Return the [x, y] coordinate for the center point of the cell that contains the specified text.  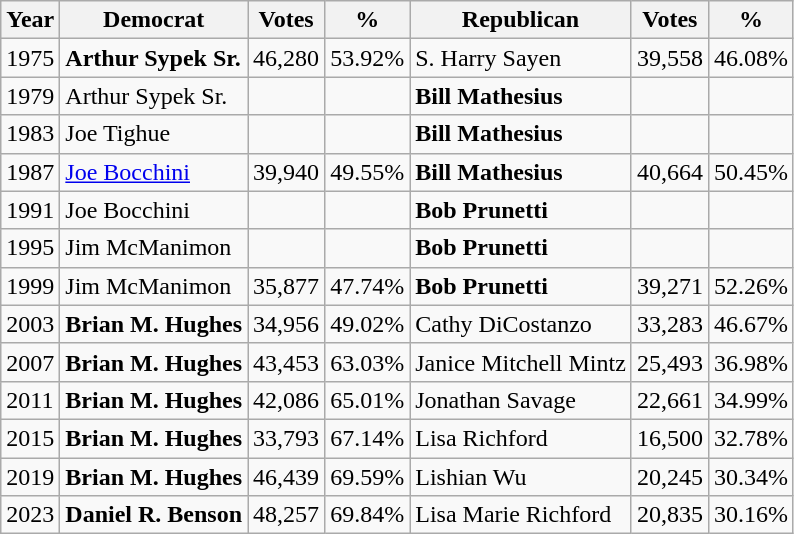
2023 [30, 515]
46.08% [750, 58]
46,280 [286, 58]
22,661 [670, 400]
39,940 [286, 172]
1995 [30, 248]
Jonathan Savage [521, 400]
48,257 [286, 515]
1991 [30, 210]
50.45% [750, 172]
33,283 [670, 324]
47.74% [368, 286]
2015 [30, 438]
53.92% [368, 58]
1999 [30, 286]
52.26% [750, 286]
1987 [30, 172]
16,500 [670, 438]
49.55% [368, 172]
39,271 [670, 286]
34,956 [286, 324]
69.59% [368, 477]
65.01% [368, 400]
43,453 [286, 362]
46,439 [286, 477]
39,558 [670, 58]
Lisa Richford [521, 438]
46.67% [750, 324]
Joe Tighue [154, 134]
2003 [30, 324]
2011 [30, 400]
Lishian Wu [521, 477]
32.78% [750, 438]
2019 [30, 477]
Republican [521, 20]
33,793 [286, 438]
2007 [30, 362]
36.98% [750, 362]
30.16% [750, 515]
20,245 [670, 477]
1975 [30, 58]
Year [30, 20]
69.84% [368, 515]
Democrat [154, 20]
20,835 [670, 515]
Cathy DiCostanzo [521, 324]
63.03% [368, 362]
34.99% [750, 400]
67.14% [368, 438]
S. Harry Sayen [521, 58]
42,086 [286, 400]
40,664 [670, 172]
49.02% [368, 324]
1983 [30, 134]
30.34% [750, 477]
Daniel R. Benson [154, 515]
1979 [30, 96]
35,877 [286, 286]
25,493 [670, 362]
Lisa Marie Richford [521, 515]
Janice Mitchell Mintz [521, 362]
